Determine the [X, Y] coordinate at the center of the cell enclosing the given text.  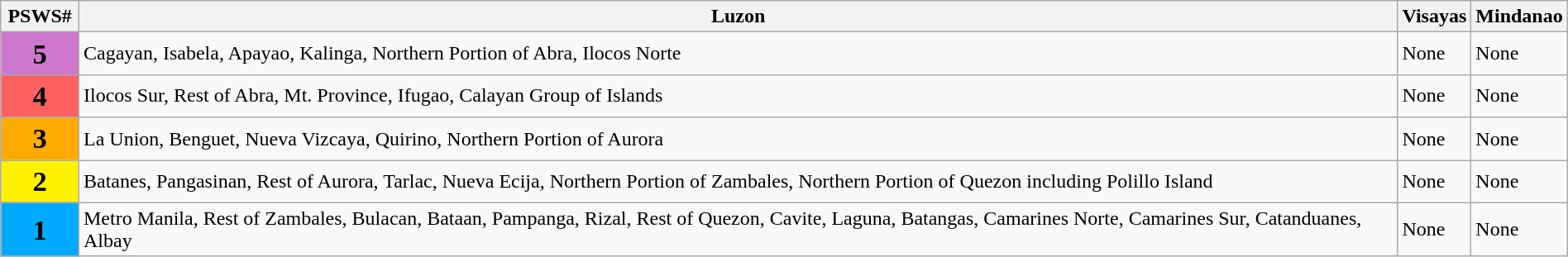
PSWS# [40, 17]
Mindanao [1519, 17]
1 [40, 230]
Visayas [1434, 17]
Cagayan, Isabela, Apayao, Kalinga, Northern Portion of Abra, Ilocos Norte [738, 54]
La Union, Benguet, Nueva Vizcaya, Quirino, Northern Portion of Aurora [738, 139]
Luzon [738, 17]
2 [40, 182]
3 [40, 139]
Ilocos Sur, Rest of Abra, Mt. Province, Ifugao, Calayan Group of Islands [738, 96]
Batanes, Pangasinan, Rest of Aurora, Tarlac, Nueva Ecija, Northern Portion of Zambales, Northern Portion of Quezon including Polillo Island [738, 182]
5 [40, 54]
4 [40, 96]
